Find where the given text appears and provide that cell's center as [x, y] coordinate. 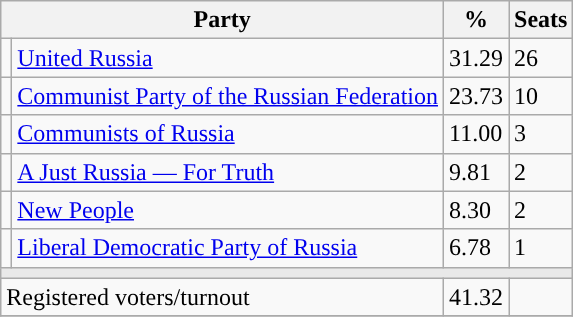
41.32 [476, 297]
26 [541, 58]
Communists of Russia [228, 134]
Liberal Democratic Party of Russia [228, 248]
10 [541, 96]
23.73 [476, 96]
Registered voters/turnout [222, 297]
Communist Party of the Russian Federation [228, 96]
Seats [541, 20]
A Just Russia — For Truth [228, 172]
New People [228, 210]
Party [222, 20]
% [476, 20]
11.00 [476, 134]
8.30 [476, 210]
6.78 [476, 248]
United Russia [228, 58]
9.81 [476, 172]
31.29 [476, 58]
1 [541, 248]
3 [541, 134]
